Provide the [x, y] coordinate of the cell's center where the given text is located.  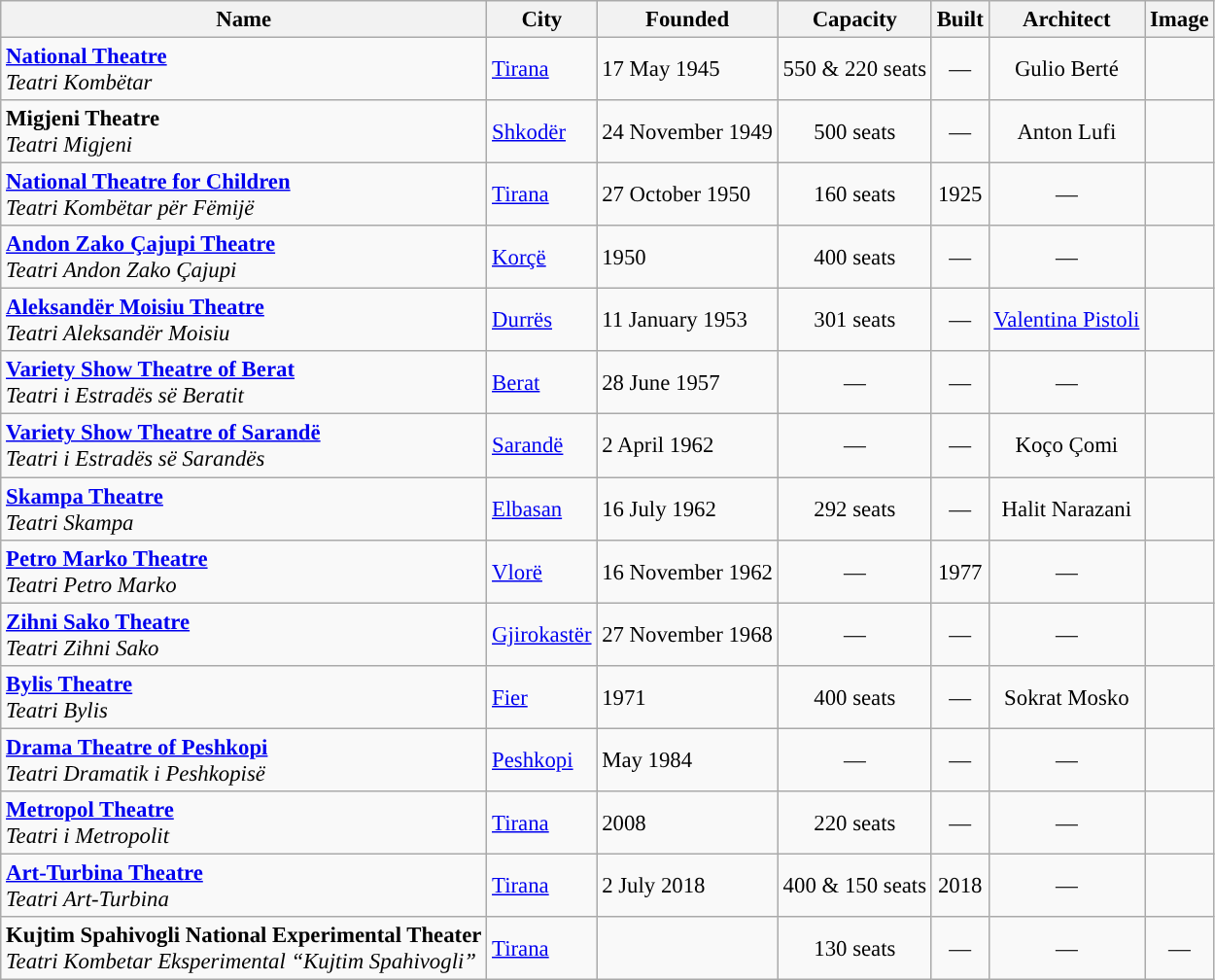
Korçë [542, 257]
Kujtim Spahivogli National Experimental TheaterTeatri Kombetar Eksperimental “Kujtim Spahivogli” [244, 949]
May 1984 [687, 760]
Gjirokastër [542, 634]
Vlorë [542, 572]
Fier [542, 696]
Petro Marko TheatreTeatri Petro Marko [244, 572]
Peshkopi [542, 760]
Andon Zako Çajupi TheatreTeatri Andon Zako Çajupi [244, 257]
27 November 1968 [687, 634]
220 seats [854, 822]
Art-Turbina TheatreTeatri Art-Turbina [244, 885]
National Theatre for ChildrenTeatri Kombëtar për Fëmijë [244, 194]
16 July 1962 [687, 509]
City [542, 19]
Durrës [542, 321]
1977 [960, 572]
160 seats [854, 194]
11 January 1953 [687, 321]
Metropol TheatreTeatri i Metropolit [244, 822]
Halit Narazani [1067, 509]
1925 [960, 194]
2 April 1962 [687, 445]
Sarandë [542, 445]
24 November 1949 [687, 132]
301 seats [854, 321]
Image [1180, 19]
Shkodër [542, 132]
2008 [687, 822]
Elbasan [542, 509]
Migjeni TheatreTeatri Migjeni [244, 132]
2018 [960, 885]
Sokrat Mosko [1067, 696]
1950 [687, 257]
Built [960, 19]
Berat [542, 383]
Zihni Sako TheatreTeatri Zihni Sako [244, 634]
Capacity [854, 19]
Drama Theatre of PeshkopiTeatri Dramatik i Peshkopisë [244, 760]
Name [244, 19]
Aleksandër Moisiu TheatreTeatri Aleksandër Moisiu [244, 321]
550 & 220 seats [854, 70]
292 seats [854, 509]
Valentina Pistoli [1067, 321]
Founded [687, 19]
17 May 1945 [687, 70]
400 & 150 seats [854, 885]
130 seats [854, 949]
28 June 1957 [687, 383]
27 October 1950 [687, 194]
Variety Show Theatre of SarandëTeatri i Estradës së Sarandës [244, 445]
Architect [1067, 19]
2 July 2018 [687, 885]
Gulio Berté [1067, 70]
National TheatreTeatri Kombëtar [244, 70]
Koço Çomi [1067, 445]
Anton Lufi [1067, 132]
Skampa TheatreTeatri Skampa [244, 509]
16 November 1962 [687, 572]
1971 [687, 696]
500 seats [854, 132]
Variety Show Theatre of BeratTeatri i Estradës së Beratit [244, 383]
Bylis TheatreTeatri Bylis [244, 696]
